Search for the cell housing the specified text and yield its [x, y] center coordinate. 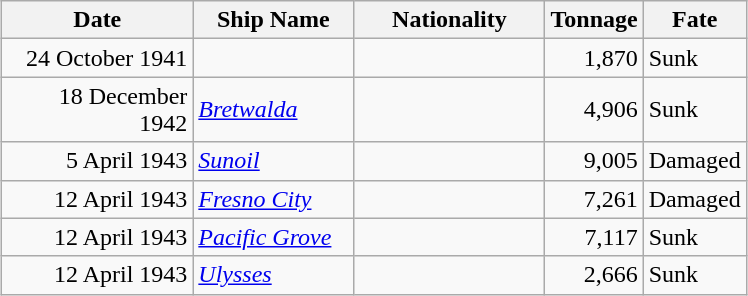
Date [98, 20]
Bretwalda [274, 110]
Ship Name [274, 20]
7,117 [594, 237]
1,870 [594, 58]
24 October 1941 [98, 58]
5 April 1943 [98, 161]
Sunoil [274, 161]
7,261 [594, 199]
4,906 [594, 110]
Pacific Grove [274, 237]
9,005 [594, 161]
Nationality [450, 20]
18 December 1942 [98, 110]
Fate [694, 20]
Ulysses [274, 275]
2,666 [594, 275]
Tonnage [594, 20]
Fresno City [274, 199]
